For the text-containing cell, return its midpoint in (X, Y) coordinate format. 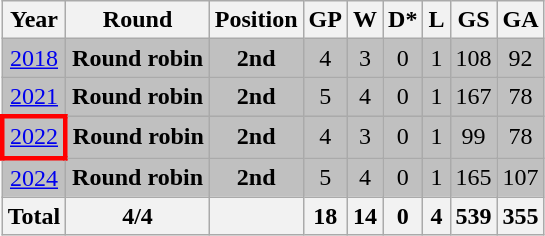
Total (34, 216)
2021 (34, 97)
355 (520, 216)
L (436, 20)
Year (34, 20)
Position (256, 20)
D* (403, 20)
539 (474, 216)
Round (138, 20)
GP (325, 20)
2024 (34, 178)
2022 (34, 136)
W (364, 20)
GS (474, 20)
4/4 (138, 216)
165 (474, 178)
GA (520, 20)
92 (520, 58)
99 (474, 136)
108 (474, 58)
2018 (34, 58)
167 (474, 97)
14 (364, 216)
107 (520, 178)
18 (325, 216)
